Detect which cell encompasses the target text, then output its [X, Y] center coordinate. 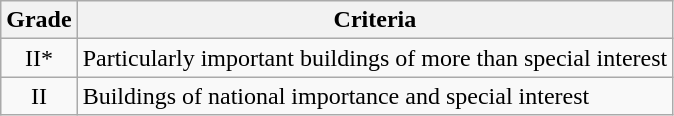
Particularly important buildings of more than special interest [375, 58]
II* [39, 58]
Criteria [375, 20]
II [39, 96]
Grade [39, 20]
Buildings of national importance and special interest [375, 96]
